Capture the cell that displays the provided text and extract its (X, Y) central coordinate. 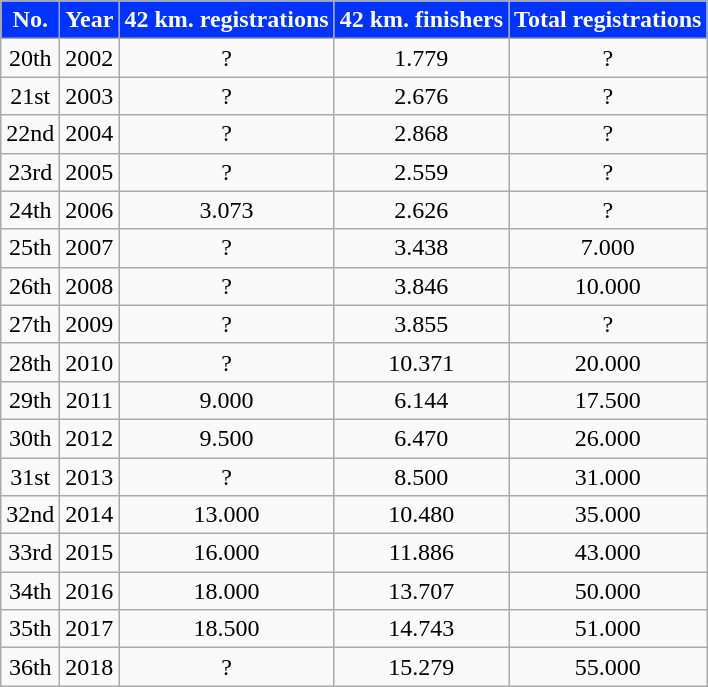
55.000 (608, 667)
2009 (90, 324)
No. (30, 20)
42 km. finishers (421, 20)
51.000 (608, 629)
8.500 (421, 477)
33rd (30, 553)
2.626 (421, 210)
36th (30, 667)
2018 (90, 667)
31st (30, 477)
20th (30, 58)
2006 (90, 210)
7.000 (608, 248)
35th (30, 629)
2007 (90, 248)
16.000 (226, 553)
42 km. registrations (226, 20)
2002 (90, 58)
29th (30, 400)
Year (90, 20)
43.000 (608, 553)
2004 (90, 134)
6.470 (421, 438)
34th (30, 591)
20.000 (608, 362)
2013 (90, 477)
18.500 (226, 629)
2015 (90, 553)
13.707 (421, 591)
2014 (90, 515)
50.000 (608, 591)
35.000 (608, 515)
2.559 (421, 172)
2012 (90, 438)
24th (30, 210)
15.279 (421, 667)
2.676 (421, 96)
23rd (30, 172)
10.480 (421, 515)
6.144 (421, 400)
27th (30, 324)
2011 (90, 400)
17.500 (608, 400)
30th (30, 438)
3.846 (421, 286)
3.073 (226, 210)
32nd (30, 515)
25th (30, 248)
26.000 (608, 438)
1.779 (421, 58)
26th (30, 286)
3.438 (421, 248)
14.743 (421, 629)
9.000 (226, 400)
21st (30, 96)
2.868 (421, 134)
10.371 (421, 362)
Total registrations (608, 20)
2010 (90, 362)
11.886 (421, 553)
31.000 (608, 477)
2008 (90, 286)
13.000 (226, 515)
22nd (30, 134)
28th (30, 362)
2005 (90, 172)
10.000 (608, 286)
2003 (90, 96)
2017 (90, 629)
18.000 (226, 591)
3.855 (421, 324)
9.500 (226, 438)
2016 (90, 591)
